Detect which cell encompasses the target text, then output its (X, Y) center coordinate. 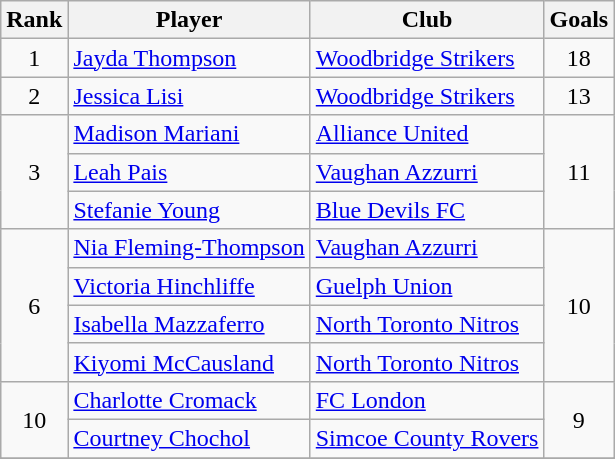
Goals (579, 20)
Jessica Lisi (189, 96)
Victoria Hinchliffe (189, 286)
Charlotte Cromack (189, 400)
Courtney Chochol (189, 438)
Jayda Thompson (189, 58)
3 (34, 172)
6 (34, 305)
Leah Pais (189, 172)
2 (34, 96)
Stefanie Young (189, 210)
Nia Fleming-Thompson (189, 248)
9 (579, 419)
Club (427, 20)
Kiyomi McCausland (189, 362)
Isabella Mazzaferro (189, 324)
13 (579, 96)
Alliance United (427, 134)
1 (34, 58)
FC London (427, 400)
Guelph Union (427, 286)
11 (579, 172)
Player (189, 20)
Madison Mariani (189, 134)
Simcoe County Rovers (427, 438)
18 (579, 58)
Blue Devils FC (427, 210)
Rank (34, 20)
